Provide the (X, Y) coordinate of the cell's center where the given text is located.  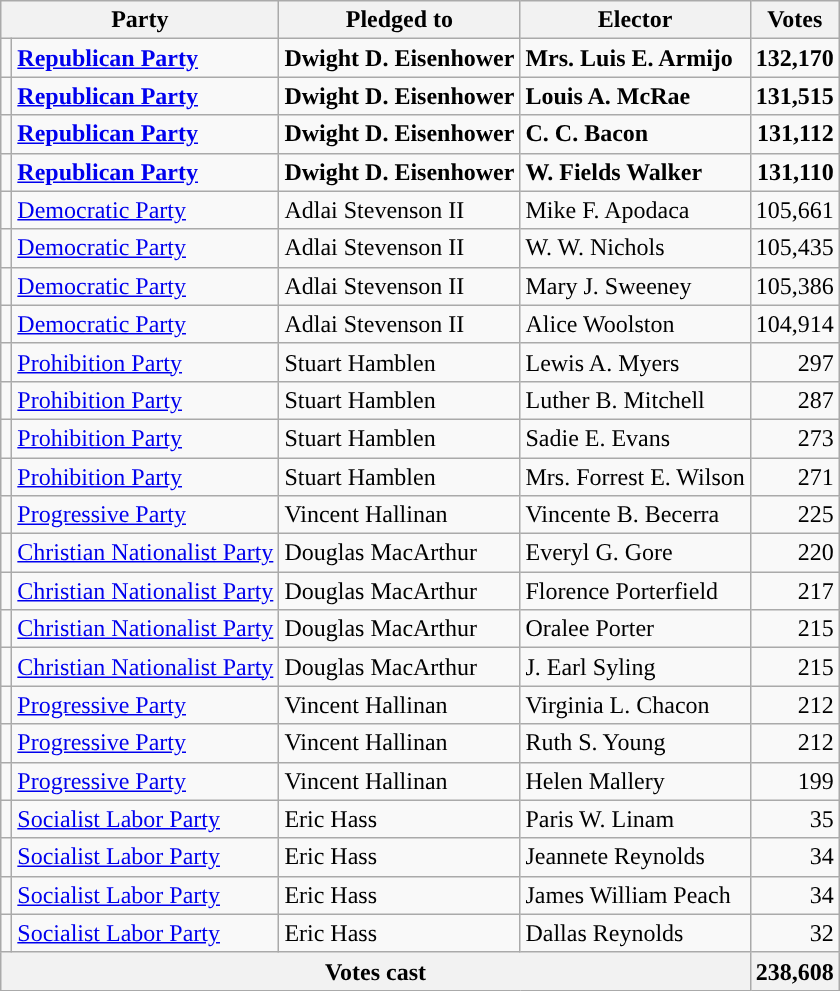
James William Peach (635, 895)
Helen Mallery (635, 781)
32 (794, 933)
J. Earl Syling (635, 667)
Ruth S. Young (635, 743)
105,435 (794, 248)
105,661 (794, 210)
Sadie E. Evans (635, 438)
131,112 (794, 134)
105,386 (794, 286)
132,170 (794, 58)
Mike F. Apodaca (635, 210)
W. W. Nichols (635, 248)
C. C. Bacon (635, 134)
238,608 (794, 971)
Mrs. Forrest E. Wilson (635, 477)
Votes cast (376, 971)
Oralee Porter (635, 629)
131,110 (794, 172)
Alice Woolston (635, 324)
297 (794, 362)
271 (794, 477)
Elector (635, 20)
273 (794, 438)
Dallas Reynolds (635, 933)
Party (140, 20)
W. Fields Walker (635, 172)
199 (794, 781)
Vincente B. Becerra (635, 515)
131,515 (794, 96)
Luther B. Mitchell (635, 400)
Mrs. Luis E. Armijo (635, 58)
Lewis A. Myers (635, 362)
Mary J. Sweeney (635, 286)
Everyl G. Gore (635, 553)
Virginia L. Chacon (635, 705)
104,914 (794, 324)
287 (794, 400)
Votes (794, 20)
225 (794, 515)
35 (794, 819)
Louis A. McRae (635, 96)
Pledged to (400, 20)
Florence Porterfield (635, 591)
217 (794, 591)
Paris W. Linam (635, 819)
Jeannete Reynolds (635, 857)
220 (794, 553)
